Extract the [X, Y] coordinate from the center of the cell holding the provided text.  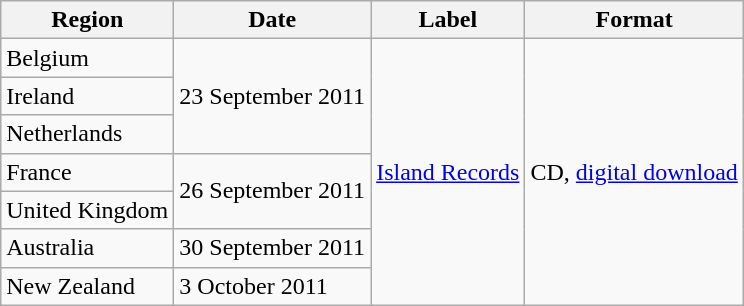
3 October 2011 [272, 286]
Belgium [88, 58]
Ireland [88, 96]
Format [634, 20]
Netherlands [88, 134]
Island Records [448, 172]
23 September 2011 [272, 96]
Date [272, 20]
30 September 2011 [272, 248]
26 September 2011 [272, 191]
United Kingdom [88, 210]
New Zealand [88, 286]
Australia [88, 248]
Label [448, 20]
CD, digital download [634, 172]
France [88, 172]
Region [88, 20]
